Scan for the cell matching the given text and deliver its [x, y] coordinate at center. 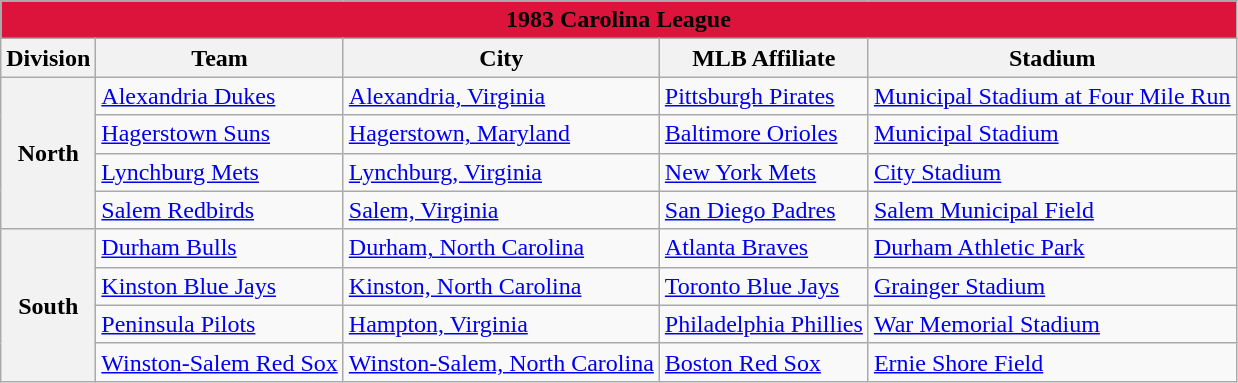
Philadelphia Phillies [764, 324]
Alexandria, Virginia [501, 96]
San Diego Padres [764, 210]
Winston-Salem Red Sox [220, 362]
Durham, North Carolina [501, 248]
Kinston, North Carolina [501, 286]
City Stadium [1052, 172]
Baltimore Orioles [764, 134]
South [48, 305]
Salem Municipal Field [1052, 210]
Hagerstown Suns [220, 134]
Division [48, 58]
Hampton, Virginia [501, 324]
War Memorial Stadium [1052, 324]
Durham Bulls [220, 248]
Kinston Blue Jays [220, 286]
Hagerstown, Maryland [501, 134]
Salem, Virginia [501, 210]
Team [220, 58]
Ernie Shore Field [1052, 362]
Salem Redbirds [220, 210]
Alexandria Dukes [220, 96]
Lynchburg Mets [220, 172]
1983 Carolina League [618, 20]
Boston Red Sox [764, 362]
Grainger Stadium [1052, 286]
Lynchburg, Virginia [501, 172]
Stadium [1052, 58]
New York Mets [764, 172]
Municipal Stadium [1052, 134]
North [48, 153]
Winston-Salem, North Carolina [501, 362]
Toronto Blue Jays [764, 286]
Peninsula Pilots [220, 324]
Municipal Stadium at Four Mile Run [1052, 96]
Durham Athletic Park [1052, 248]
Pittsburgh Pirates [764, 96]
Atlanta Braves [764, 248]
MLB Affiliate [764, 58]
City [501, 58]
